Extract the (X, Y) coordinate from the center of the cell holding the provided text.  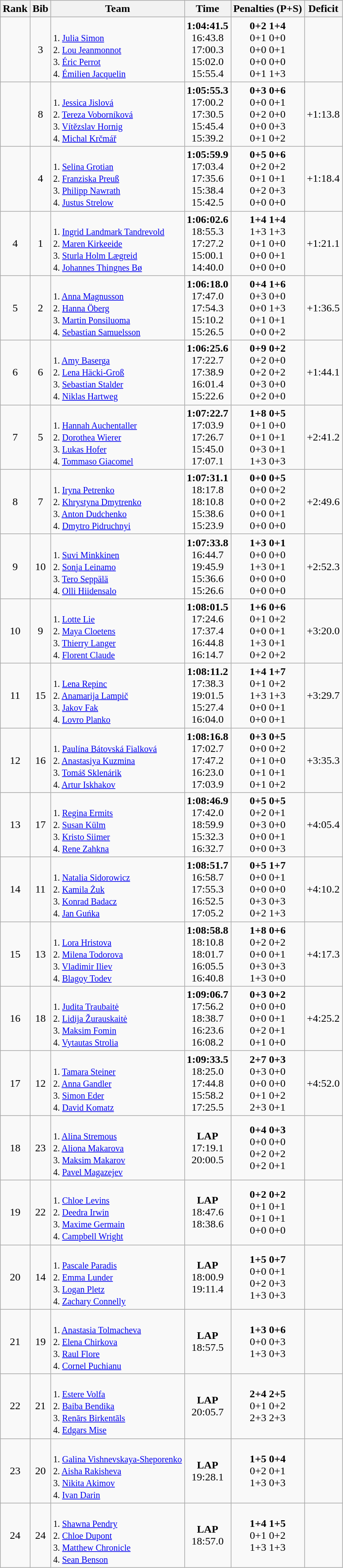
2 (41, 308)
1+4 1+41+3 1+30+1 0+00+0 0+10+0 0+0 (268, 243)
1:08:16.817:02.717:47.216:23.017:03.9 (208, 760)
1. Chloe Levins2. Deedra Irwin3. Maxime Germain4. Campbell Wright (118, 1212)
1. Shawna Pendry2. Chloe Dupont3. Matthew Chronicle4. Sean Benson (118, 1535)
1:08:51.716:58.717:55.316:52.517:05.2 (208, 889)
1:09:06.717:56.218:38.716:23.616:08.2 (208, 1019)
LAP18:57.5 (208, 1342)
1. Lora Hristova2. Milena Todorova3. Vladimir Iliev4. Blagoy Todev (118, 954)
0+5 1+70+0 0+10+0 0+00+3 0+30+2 1+3 (268, 889)
1:06:25.617:22.717:38.916:01.415:22.6 (208, 372)
+1:18.4 (324, 179)
+1:21.1 (324, 243)
1:06:18.017:47.017:54.315:10.215:26.5 (208, 308)
1:08:58.818:10.818:01.716:05.516:40.8 (208, 954)
+3:20.0 (324, 631)
1. Tamara Steiner2. Anna Gandler3. Simon Eder4. David Komatz (118, 1083)
1 (41, 243)
1. Natalia Sidorowicz2. Kamila Żuk3. Konrad Badacz4. Jan Guńka (118, 889)
+2:41.2 (324, 437)
+2:49.6 (324, 502)
+4:52.0 (324, 1083)
+3:29.7 (324, 695)
1:08:11.217:38.319:01.515:27.416:04.0 (208, 695)
1. Ingrid Landmark Tandrevold2. Maren Kirkeeide3. Sturla Holm Lægreid4. Johannes Thingnes Bø (118, 243)
1+8 0+50+1 0+00+1 0+10+3 0+11+3 0+3 (268, 437)
1:07:31.118:17.818:10.815:38.615:23.9 (208, 502)
1. Anna Magnusson2. Hanna Öberg3. Martin Ponsiluoma4. Sebastian Samuelsson (118, 308)
LAP19:28.1 (208, 1471)
1. Regina Ermits2. Susan Külm3. Kristo Siimer4. Rene Zahkna (118, 825)
3 (41, 50)
LAP17:19.120:00.5 (208, 1148)
Time (208, 9)
1:07:33.816:44.719:45.915:36.615:26.6 (208, 566)
+1:13.8 (324, 114)
0+4 0+30+0 0+00+2 0+20+2 0+1 (268, 1148)
1+4 1+70+1 0+21+3 1+30+0 0+10+0 0+1 (268, 695)
Bib (41, 9)
1+5 0+40+2 0+11+3 0+3 (268, 1471)
1+8 0+60+2 0+20+0 0+10+3 0+31+3 0+0 (268, 954)
LAP18:57.0 (208, 1535)
+4:10.2 (324, 889)
+4:05.4 (324, 825)
1:07:22.717:03.917:26.715:45.017:07.1 (208, 437)
2+7 0+30+3 0+00+0 0+00+1 0+22+3 0+1 (268, 1083)
0+2 1+40+1 0+00+0 0+10+0 0+00+1 1+3 (268, 50)
1+5 0+70+0 0+10+2 0+31+3 0+3 (268, 1277)
0+2 0+20+1 0+10+1 0+10+0 0+0 (268, 1212)
Deficit (324, 9)
0+5 0+60+2 0+20+1 0+10+2 0+30+0 0+0 (268, 179)
1+4 1+50+1 0+21+3 1+3 (268, 1535)
1. Amy Baserga2. Lena Häcki-Groß3. Sebastian Stalder4. Niklas Hartweg (118, 372)
1. Paulína Bátovská Fialková2. Anastasiya Kuzmina3. Tomáš Sklenárik4. Artur Iskhakov (118, 760)
+1:36.5 (324, 308)
0+3 0+60+0 0+10+2 0+00+0 0+30+1 0+2 (268, 114)
+1:44.1 (324, 372)
+3:35.3 (324, 760)
1+3 0+10+0 0+01+3 0+10+0 0+00+0 0+0 (268, 566)
1:08:46.917:42.018:59.915:32.316:32.7 (208, 825)
1. Anastasia Tolmacheva2. Elena Chirkova3. Raul Flore4. Cornel Puchianu (118, 1342)
1. Galina Vishnevskaya-Sheporenko2. Aisha Rakisheva3. Nikita Akimov4. Ivan Darin (118, 1471)
1:05:59.917:03.417:35.615:38.415:42.5 (208, 179)
Penalties (P+S) (268, 9)
0+5 0+50+2 0+10+3 0+00+0 0+10+0 0+3 (268, 825)
0+4 1+60+3 0+00+0 1+30+1 0+10+0 0+2 (268, 308)
1. Estere Volfa2. Baiba Bendika3. Renārs Birkentāls4. Edgars Mise (118, 1406)
Team (118, 9)
1. Hannah Auchentaller2. Dorothea Wierer3. Lukas Hofer4. Tommaso Giacomel (118, 437)
1+6 0+60+1 0+20+0 0+11+3 0+10+2 0+2 (268, 631)
LAP18:47.618:38.6 (208, 1212)
1:08:01.517:24.617:37.416:44.816:14.7 (208, 631)
1. Suvi Minkkinen2. Sonja Leinamo3. Tero Seppälä4. Olli Hiidensalo (118, 566)
1:04:41.516:43.817:00.315:02.015:55.4 (208, 50)
0+3 0+20+0 0+00+0 0+10+2 0+10+1 0+0 (268, 1019)
1. Iryna Petrenko2. Khrystyna Dmytrenko3. Anton Dudchenko4. Dmytro Pidruchnyi (118, 502)
1. Lotte Lie2. Maya Cloetens3. Thierry Langer4. Florent Claude (118, 631)
1:05:55.317:00.217:30.515:45.415:39.2 (208, 114)
1. Julia Simon2. Lou Jeanmonnot3. Éric Perrot4. Émilien Jacquelin (118, 50)
1. Jessica Jislová2. Tereza Voborníková3. Vítězslav Hornig4. Michal Krčmář (118, 114)
2+4 2+50+1 0+22+3 2+3 (268, 1406)
1. Alina Stremous2. Aliona Makarova3. Maksim Makarov4. Pavel Magazejev (118, 1148)
1. Selina Grotian2. Franziska Preuß3. Philipp Nawrath4. Justus Strelow (118, 179)
0+0 0+50+0 0+20+0 0+20+0 0+10+0 0+0 (268, 502)
+4:17.3 (324, 954)
1+3 0+60+0 0+31+3 0+3 (268, 1342)
+2:52.3 (324, 566)
LAP20:05.7 (208, 1406)
1:06:02.618:55.317:27.215:00.114:40.0 (208, 243)
0+9 0+20+2 0+00+2 0+20+3 0+00+2 0+0 (268, 372)
+4:25.2 (324, 1019)
0+3 0+50+0 0+20+1 0+00+1 0+10+1 0+2 (268, 760)
1. Judita Traubaitė2. Lidija Žurauskaitė3. Maksim Fomin4. Vytautas Strolia (118, 1019)
1. Lena Repinc2. Anamarija Lampič3. Jakov Fak4. Lovro Planko (118, 695)
1. Pascale Paradis2. Emma Lunder3. Logan Pletz4. Zachary Connelly (118, 1277)
LAP18:00.919:11.4 (208, 1277)
1:09:33.518:25.017:44.815:58.217:25.5 (208, 1083)
Rank (15, 9)
